Output the (X, Y) coordinate of the center of the cell containing the given text.  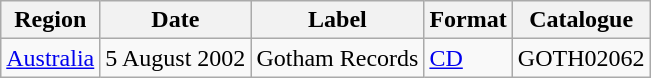
Australia (50, 58)
Date (176, 20)
Region (50, 20)
Label (338, 20)
5 August 2002 (176, 58)
Format (468, 20)
GOTH02062 (581, 58)
Catalogue (581, 20)
Gotham Records (338, 58)
CD (468, 58)
